From the cell containing the given text, extract its center point as (x, y) coordinate. 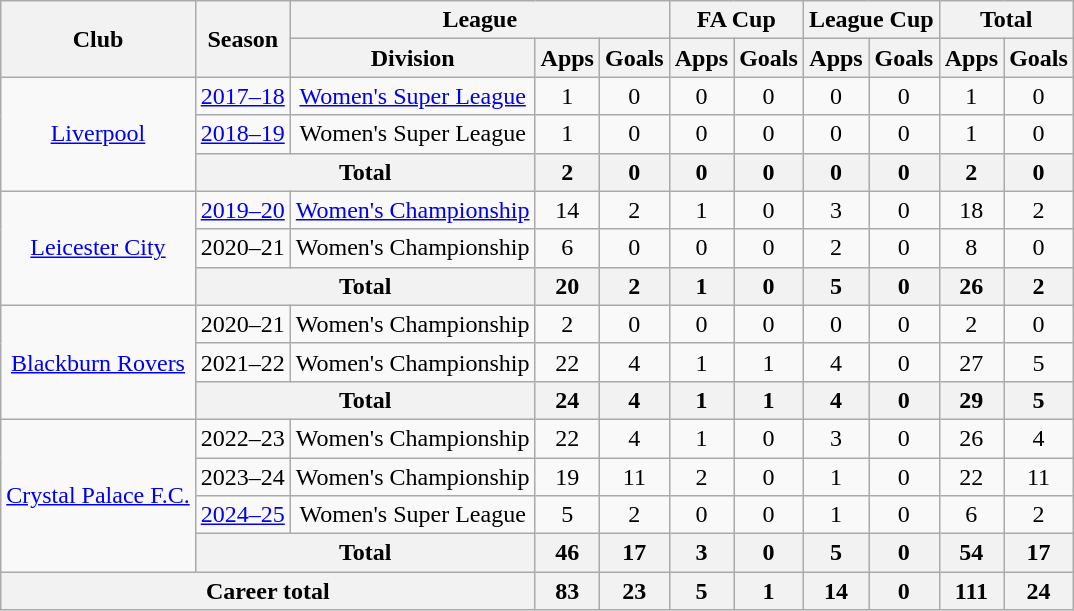
8 (971, 248)
19 (567, 477)
23 (634, 591)
2017–18 (242, 96)
Club (98, 39)
111 (971, 591)
20 (567, 286)
Blackburn Rovers (98, 362)
29 (971, 400)
Career total (268, 591)
Liverpool (98, 134)
54 (971, 553)
2022–23 (242, 438)
2019–20 (242, 210)
18 (971, 210)
League Cup (871, 20)
Crystal Palace F.C. (98, 495)
Season (242, 39)
2024–25 (242, 515)
2021–22 (242, 362)
FA Cup (736, 20)
Division (412, 58)
Leicester City (98, 248)
2018–19 (242, 134)
2023–24 (242, 477)
46 (567, 553)
League (480, 20)
27 (971, 362)
83 (567, 591)
